Identify which cell holds the provided text, then report its (x, y) central coordinate. 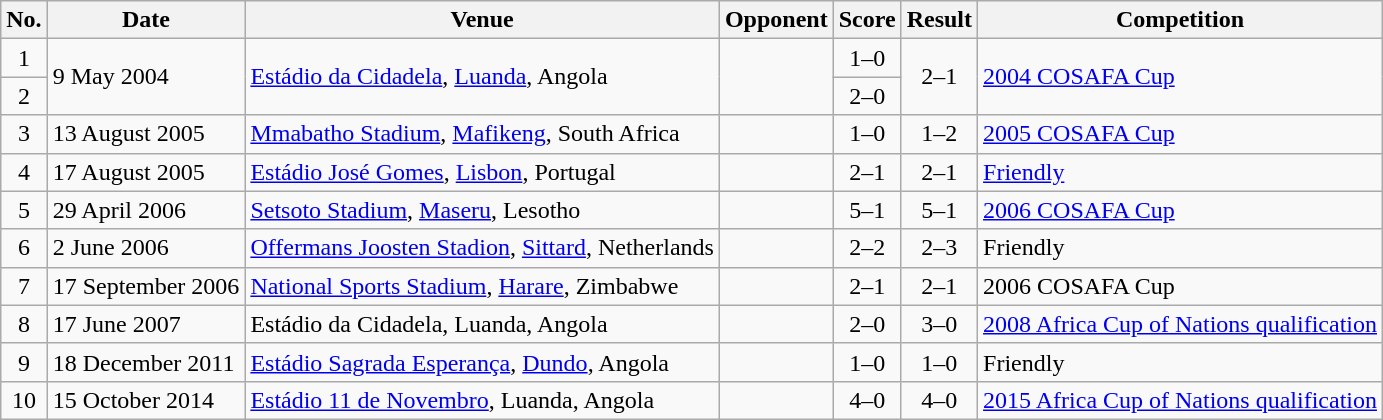
National Sports Stadium, Harare, Zimbabwe (482, 286)
5 (24, 210)
7 (24, 286)
3 (24, 134)
18 December 2011 (146, 362)
10 (24, 400)
No. (24, 20)
15 October 2014 (146, 400)
9 (24, 362)
2015 Africa Cup of Nations qualification (1180, 400)
2008 Africa Cup of Nations qualification (1180, 324)
Setsoto Stadium, Maseru, Lesotho (482, 210)
Venue (482, 20)
2004 COSAFA Cup (1180, 77)
9 May 2004 (146, 77)
3–0 (939, 324)
13 August 2005 (146, 134)
Competition (1180, 20)
17 June 2007 (146, 324)
Score (867, 20)
1 (24, 58)
Date (146, 20)
2–3 (939, 248)
Result (939, 20)
Mmabatho Stadium, Mafikeng, South Africa (482, 134)
29 April 2006 (146, 210)
6 (24, 248)
2 (24, 96)
1–2 (939, 134)
2–2 (867, 248)
Offermans Joosten Stadion, Sittard, Netherlands (482, 248)
8 (24, 324)
Estádio José Gomes, Lisbon, Portugal (482, 172)
2 June 2006 (146, 248)
Opponent (776, 20)
4 (24, 172)
2005 COSAFA Cup (1180, 134)
Estádio Sagrada Esperança, Dundo, Angola (482, 362)
17 August 2005 (146, 172)
17 September 2006 (146, 286)
Estádio 11 de Novembro, Luanda, Angola (482, 400)
